Output the [X, Y] coordinate of the center of the cell containing the given text.  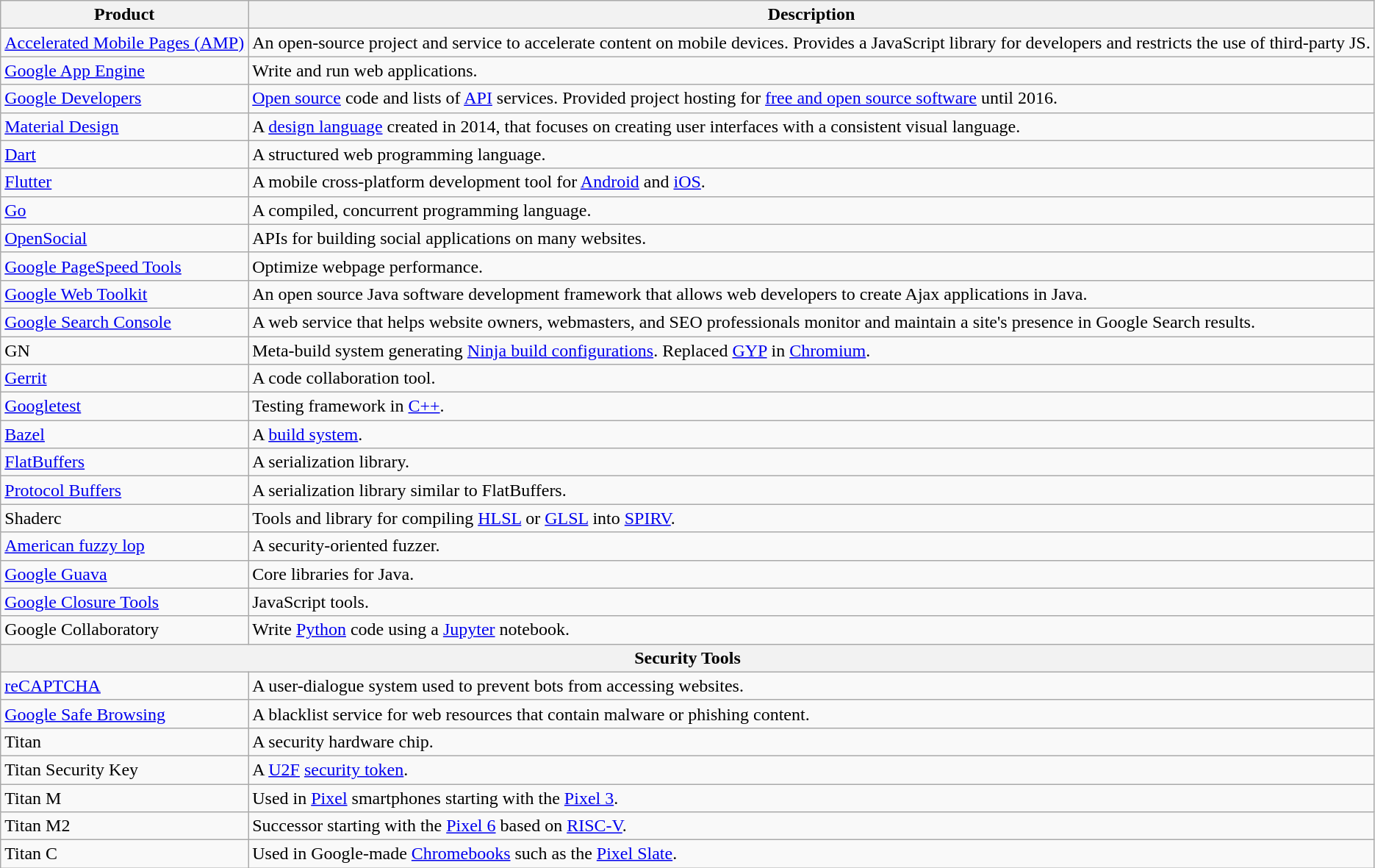
Open source code and lists of API services. Provided project hosting for free and open source software until 2016. [811, 98]
reCAPTCHA [125, 686]
OpenSocial [125, 238]
A security hardware chip. [811, 742]
Write and run web applications. [811, 71]
Gerrit [125, 379]
A web service that helps website owners, webmasters, and SEO professionals monitor and maintain a site's presence in Google Search results. [811, 322]
Security Tools [688, 658]
Flutter [125, 182]
Shaderc [125, 518]
A build system. [811, 434]
An open source Java software development framework that allows web developers to create Ajax applications in Java. [811, 294]
Google App Engine [125, 71]
A user-dialogue system used to prevent bots from accessing websites. [811, 686]
Material Design [125, 126]
Used in Google-made Chromebooks such as the Pixel Slate. [811, 854]
Titan M [125, 797]
Titan Security Key [125, 770]
Used in Pixel smartphones starting with the Pixel 3. [811, 797]
American fuzzy lop [125, 546]
Google Collaboratory [125, 630]
Protocol Buffers [125, 490]
Googletest [125, 406]
Bazel [125, 434]
A U2F security token. [811, 770]
A security-oriented fuzzer. [811, 546]
Google PageSpeed Tools [125, 266]
Titan M2 [125, 826]
Google Developers [125, 98]
A design language created in 2014, that focuses on creating user interfaces with a consistent visual language. [811, 126]
Write Python code using a Jupyter notebook. [811, 630]
Meta-build system generating Ninja build configurations. Replaced GYP in Chromium. [811, 351]
A code collaboration tool. [811, 379]
A mobile cross-platform development tool for Android and iOS. [811, 182]
Testing framework in C++. [811, 406]
Successor starting with the Pixel 6 based on RISC-V. [811, 826]
A structured web programming language. [811, 154]
Titan C [125, 854]
Accelerated Mobile Pages (AMP) [125, 43]
Description [811, 15]
Google Web Toolkit [125, 294]
FlatBuffers [125, 462]
Dart [125, 154]
APIs for building social applications on many websites. [811, 238]
A blacklist service for web resources that contain malware or phishing content. [811, 714]
JavaScript tools. [811, 602]
A serialization library similar to FlatBuffers. [811, 490]
Optimize webpage performance. [811, 266]
Google Search Console [125, 322]
A compiled, concurrent programming language. [811, 210]
Google Guava [125, 574]
Tools and library for compiling HLSL or GLSL into SPIRV. [811, 518]
A serialization library. [811, 462]
Core libraries for Java. [811, 574]
Go [125, 210]
Google Safe Browsing [125, 714]
Google Closure Tools [125, 602]
Product [125, 15]
Titan [125, 742]
GN [125, 351]
